Identify which cell holds the provided text, then report its (x, y) central coordinate. 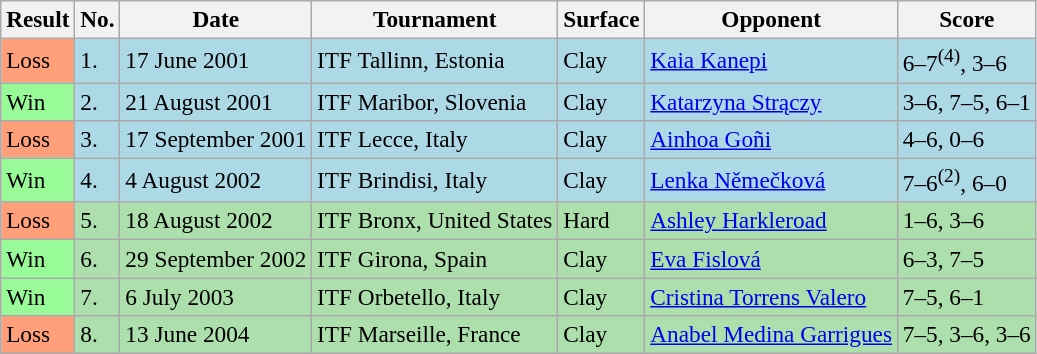
2. (98, 101)
Anabel Medina Garrigues (771, 334)
Hard (602, 221)
4 August 2002 (216, 180)
ITF Lecce, Italy (435, 139)
No. (98, 19)
Ashley Harkleroad (771, 221)
Opponent (771, 19)
Surface (602, 19)
Score (966, 19)
8. (98, 334)
Eva Fislová (771, 258)
6 July 2003 (216, 296)
ITF Bronx, United States (435, 221)
7–6(2), 6–0 (966, 180)
13 June 2004 (216, 334)
17 September 2001 (216, 139)
Date (216, 19)
ITF Maribor, Slovenia (435, 101)
7–5, 3–6, 3–6 (966, 334)
Lenka Němečková (771, 180)
Ainhoa Goñi (771, 139)
17 June 2001 (216, 60)
ITF Girona, Spain (435, 258)
Tournament (435, 19)
ITF Tallinn, Estonia (435, 60)
6. (98, 258)
ITF Brindisi, Italy (435, 180)
4–6, 0–6 (966, 139)
ITF Orbetello, Italy (435, 296)
1–6, 3–6 (966, 221)
6–3, 7–5 (966, 258)
29 September 2002 (216, 258)
Kaia Kanepi (771, 60)
ITF Marseille, France (435, 334)
Result (38, 19)
5. (98, 221)
1. (98, 60)
3. (98, 139)
18 August 2002 (216, 221)
Cristina Torrens Valero (771, 296)
3–6, 7–5, 6–1 (966, 101)
21 August 2001 (216, 101)
7–5, 6–1 (966, 296)
6–7(4), 3–6 (966, 60)
7. (98, 296)
Katarzyna Strączy (771, 101)
4. (98, 180)
